Return (x, y) of the center of cell containing provided text 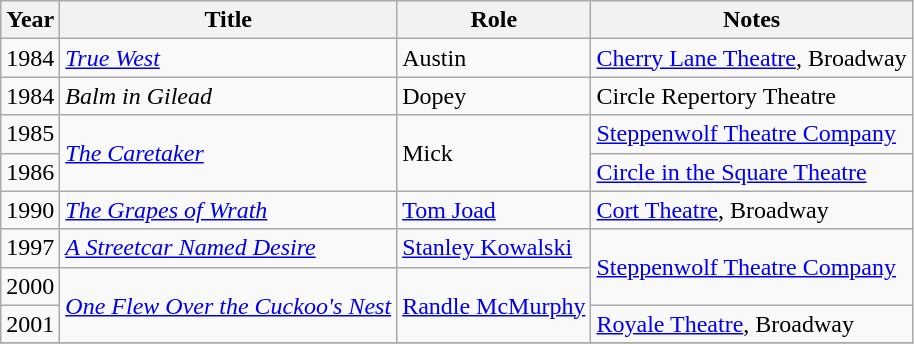
Royale Theatre, Broadway (752, 324)
Dopey (494, 96)
Circle in the Square Theatre (752, 172)
2001 (30, 324)
One Flew Over the Cuckoo's Nest (228, 305)
The Grapes of Wrath (228, 210)
Cort Theatre, Broadway (752, 210)
2000 (30, 286)
1985 (30, 134)
Notes (752, 20)
Tom Joad (494, 210)
Randle McMurphy (494, 305)
Cherry Lane Theatre, Broadway (752, 58)
1997 (30, 248)
A Streetcar Named Desire (228, 248)
The Caretaker (228, 153)
True West (228, 58)
Year (30, 20)
Title (228, 20)
Circle Repertory Theatre (752, 96)
Role (494, 20)
Mick (494, 153)
Balm in Gilead (228, 96)
1990 (30, 210)
Austin (494, 58)
1986 (30, 172)
Stanley Kowalski (494, 248)
